Search for the cell housing the specified text and yield its [x, y] center coordinate. 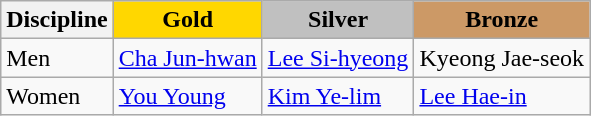
Cha Jun-hwan [188, 58]
Bronze [502, 20]
Kim Ye-lim [338, 96]
You Young [188, 96]
Lee Hae-in [502, 96]
Lee Si-hyeong [338, 58]
Discipline [57, 20]
Women [57, 96]
Kyeong Jae-seok [502, 58]
Gold [188, 20]
Men [57, 58]
Silver [338, 20]
